Return the (x, y) coordinate for the center point of the cell that contains the specified text.  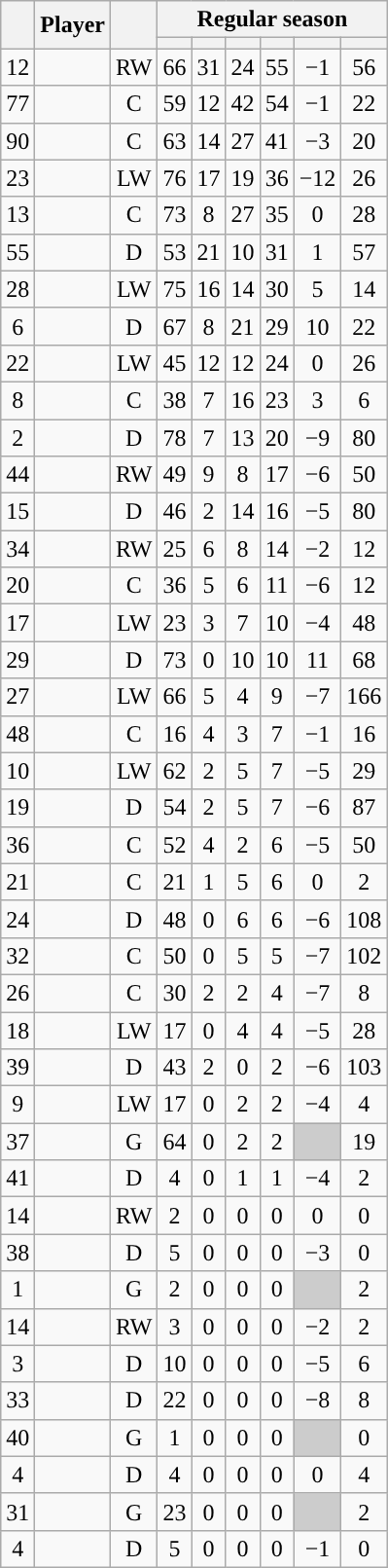
Player (73, 25)
102 (364, 956)
166 (364, 697)
53 (175, 252)
34 (18, 549)
49 (175, 475)
78 (175, 437)
45 (175, 363)
90 (18, 141)
39 (18, 1068)
59 (175, 104)
42 (243, 104)
57 (364, 252)
63 (175, 141)
35 (276, 215)
77 (18, 104)
67 (175, 326)
62 (175, 771)
64 (175, 1142)
76 (175, 178)
18 (18, 1031)
44 (18, 475)
68 (364, 660)
−8 (317, 1401)
75 (175, 289)
−12 (317, 178)
15 (18, 512)
37 (18, 1142)
52 (175, 845)
Regular season (272, 19)
108 (364, 919)
46 (175, 512)
43 (175, 1068)
−9 (317, 437)
32 (18, 956)
33 (18, 1401)
40 (18, 1438)
103 (364, 1068)
25 (175, 549)
56 (364, 67)
87 (364, 808)
